Detect which cell encompasses the target text, then output its [x, y] center coordinate. 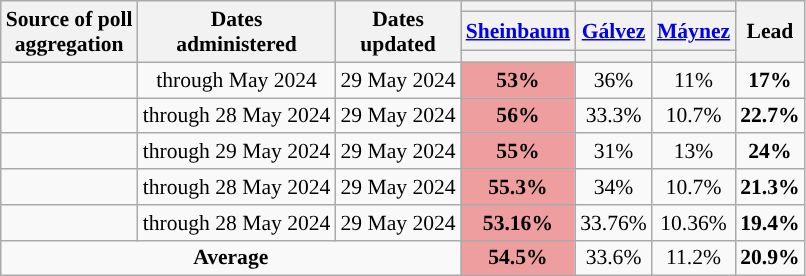
55.3% [518, 187]
56% [518, 116]
13% [694, 152]
55% [518, 152]
22.7% [770, 116]
11.2% [694, 258]
11% [694, 80]
19.4% [770, 223]
through 29 May 2024 [237, 152]
10.36% [694, 223]
Datesupdated [398, 32]
Source of pollaggregation [70, 32]
24% [770, 152]
17% [770, 80]
53% [518, 80]
31% [614, 152]
33.6% [614, 258]
Datesadministered [237, 32]
36% [614, 80]
Average [231, 258]
33.76% [614, 223]
20.9% [770, 258]
33.3% [614, 116]
Gálvez [614, 32]
Lead [770, 32]
Máynez [694, 32]
through May 2024 [237, 80]
54.5% [518, 258]
34% [614, 187]
21.3% [770, 187]
Sheinbaum [518, 32]
53.16% [518, 223]
